From the cell containing the given text, extract its center point as (x, y) coordinate. 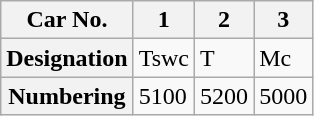
Designation (67, 58)
5200 (224, 96)
Tswc (164, 58)
T (224, 58)
5000 (284, 96)
Car No. (67, 20)
2 (224, 20)
Mc (284, 58)
5100 (164, 96)
3 (284, 20)
Numbering (67, 96)
1 (164, 20)
